Return the [x, y] coordinate for the center point of the cell that contains the specified text.  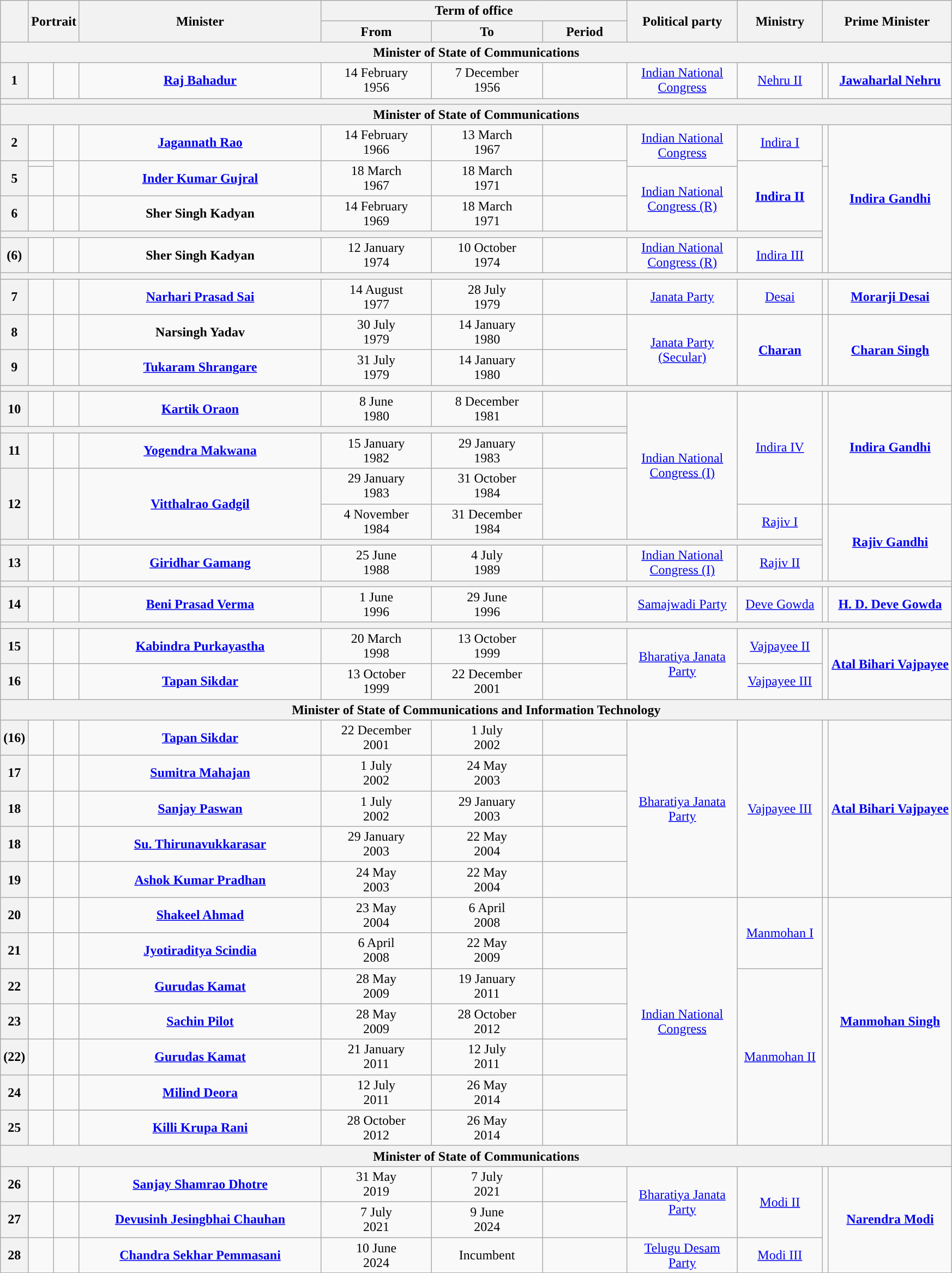
Beni Prasad Verma [200, 604]
31 October1984 [487, 486]
Indira II [780, 196]
Inder Kumar Gujral [200, 178]
25 [14, 1127]
12 [14, 504]
Narendra Modi [890, 1219]
Raj Bahadur [200, 81]
22 May2009 [487, 951]
2 [14, 143]
15 January1982 [376, 450]
Shakeel Ahmad [200, 915]
Devusinh Jesingbhai Chauhan [200, 1219]
26 [14, 1184]
14 [14, 604]
14 February1969 [376, 214]
Killi Krupa Rani [200, 1127]
19 [14, 880]
Modi III [780, 1255]
Morarji Desai [890, 297]
9 [14, 367]
Kabindra Purkayastha [200, 645]
Nehru II [780, 81]
Indira I [780, 143]
28 [14, 1255]
11 [14, 450]
20 March1998 [376, 645]
Narhari Prasad Sai [200, 297]
Janata Party [683, 297]
Ashok Kumar Pradhan [200, 880]
1 June1996 [376, 604]
7 [14, 297]
To [487, 32]
Minister of State of Communications and Information Technology [477, 709]
Janata Party (Secular) [683, 350]
Manmohan I [780, 933]
4 July1989 [487, 563]
Period [585, 32]
Manmohan II [780, 1057]
From [376, 32]
25 June1988 [376, 563]
27 [14, 1219]
31 July1979 [376, 367]
23 May2004 [376, 915]
Rajiv Gandhi [890, 542]
6 [14, 214]
Term of office [474, 11]
Jyotiraditya Scindia [200, 951]
19 January2011 [487, 986]
21 January2011 [376, 1057]
8 June1980 [376, 409]
Prime Minister [887, 21]
(6) [14, 255]
10 [14, 409]
Portrait [54, 21]
13 [14, 563]
Sachin Pilot [200, 1022]
Vitthalrao Gadgil [200, 504]
Jawaharlal Nehru [890, 81]
1 [14, 81]
4 November1984 [376, 521]
22 [14, 986]
14 August1977 [376, 297]
Desai [780, 297]
Jagannath Rao [200, 143]
Sanjay Paswan [200, 809]
28 July1979 [487, 297]
20 [14, 915]
13 March1967 [487, 143]
31 May2019 [376, 1184]
Vajpayee II [780, 645]
Chandra Sekhar Pemmasani [200, 1255]
Yogendra Makwana [200, 450]
21 [14, 951]
Sanjay Shamrao Dhotre [200, 1184]
Su. Thirunavukkarasar [200, 844]
29 June1996 [487, 604]
17 [14, 773]
Telugu Desam Party [683, 1255]
Deve Gowda [780, 604]
Charan [780, 350]
(22) [14, 1057]
Rajiv II [780, 563]
15 [14, 645]
31 December1984 [487, 521]
Indira IV [780, 448]
H. D. Deve Gowda [890, 604]
24 [14, 1093]
7 December1956 [487, 81]
Rajiv I [780, 521]
12 January1974 [376, 255]
Samajwadi Party [683, 604]
30 July1979 [376, 333]
Minister [200, 21]
Indira III [780, 255]
Sumitra Mahajan [200, 773]
Kartik Oraon [200, 409]
23 [14, 1022]
Manmohan Singh [890, 1022]
16 [14, 681]
14 February1966 [376, 143]
10 October1974 [487, 255]
5 [14, 178]
10 June2024 [376, 1255]
Milind Deora [200, 1093]
Giridhar Gamang [200, 563]
Narsingh Yadav [200, 333]
Tukaram Shrangare [200, 367]
Modi II [780, 1202]
Incumbent [487, 1255]
18 March1967 [376, 178]
8 [14, 333]
8 December1981 [487, 409]
(16) [14, 738]
Charan Singh [890, 350]
14 February1956 [376, 81]
Ministry [780, 21]
9 June2024 [487, 1219]
Political party [683, 21]
